Determine the (x, y) coordinate at the center of the cell enclosing the given text.  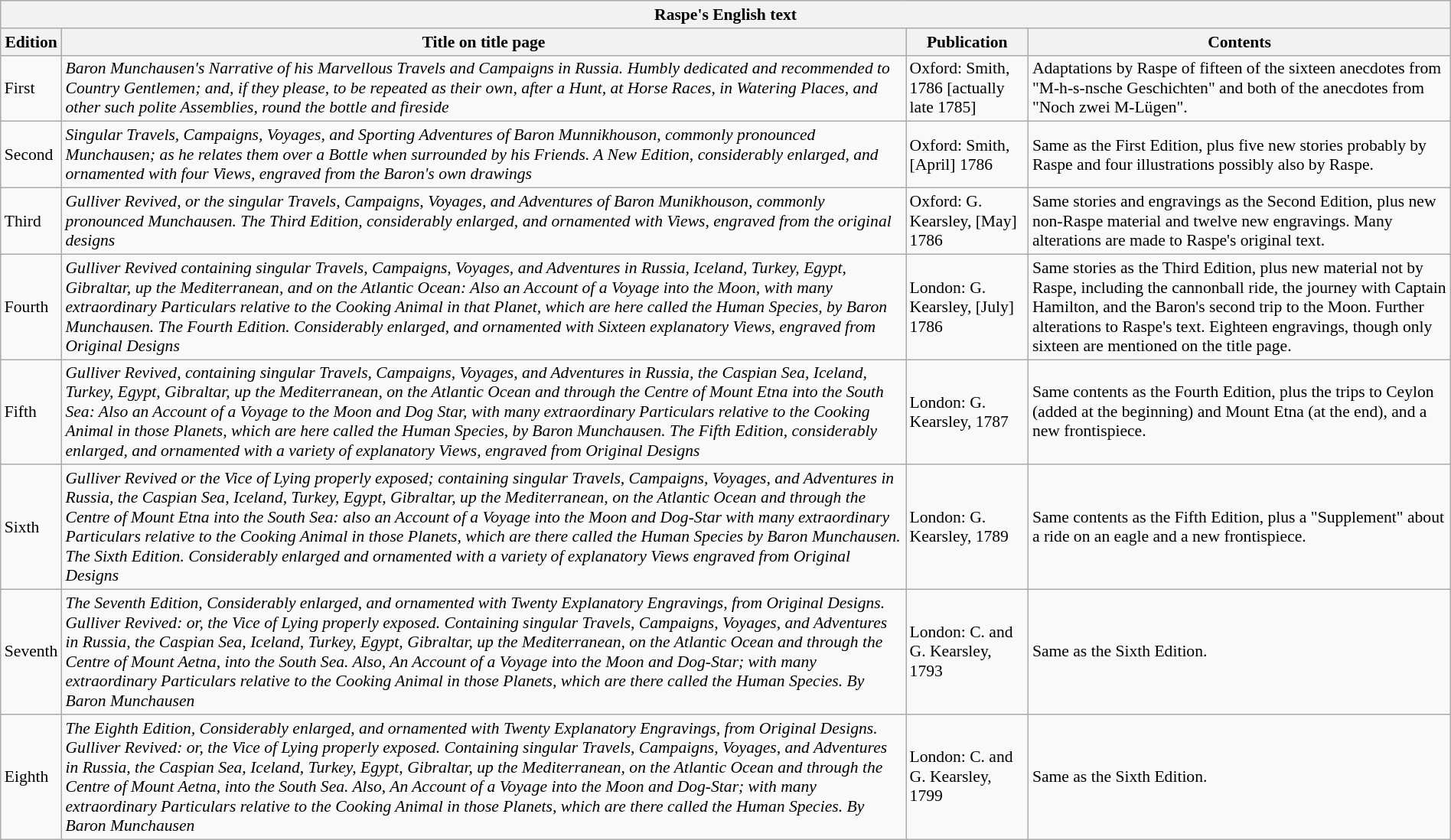
Raspe's English text (725, 15)
Edition (31, 42)
London: C. and G. Kearsley, 1799 (967, 777)
Same contents as the Fifth Edition, plus a "Supplement" about a ride on an eagle and a new frontispiece. (1240, 528)
Contents (1240, 42)
Same as the First Edition, plus five new stories probably by Raspe and four illustrations possibly also by Raspe. (1240, 155)
Oxford: Smith, 1786 [actually late 1785] (967, 89)
Sixth (31, 528)
Third (31, 222)
Fifth (31, 412)
Seventh (31, 652)
London: C. and G. Kearsley, 1793 (967, 652)
Oxford: G. Kearsley, [May] 1786 (967, 222)
Same contents as the Fourth Edition, plus the trips to Ceylon (added at the beginning) and Mount Etna (at the end), and a new frontispiece. (1240, 412)
Publication (967, 42)
Second (31, 155)
Fourth (31, 307)
Adaptations by Raspe of fifteen of the sixteen anecdotes from "M-h-s-nsche Geschichten" and both of the anecdotes from "Noch zwei M-Lügen". (1240, 89)
First (31, 89)
Eighth (31, 777)
London: G. Kearsley, 1789 (967, 528)
Oxford: Smith, [April] 1786 (967, 155)
London: G. Kearsley, [July] 1786 (967, 307)
Title on title page (484, 42)
London: G. Kearsley, 1787 (967, 412)
